Pinpoint the cell where the given text exists, returning its (X, Y) midpoint coordinate. 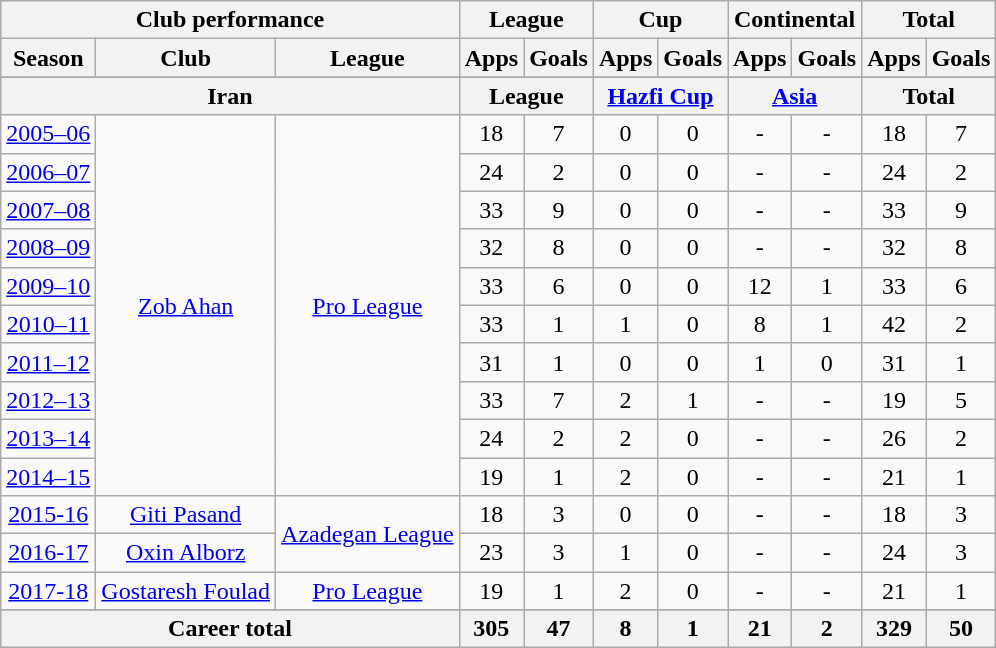
Gostaresh Foulad (186, 591)
2016-17 (48, 553)
Hazfi Cup (660, 96)
Cup (660, 20)
47 (559, 629)
2010–11 (48, 324)
5 (961, 400)
Career total (230, 629)
Season (48, 58)
2015-16 (48, 515)
2017-18 (48, 591)
23 (491, 553)
2013–14 (48, 438)
2008–09 (48, 248)
2012–13 (48, 400)
305 (491, 629)
Giti Pasand (186, 515)
Azadegan League (368, 534)
50 (961, 629)
2009–10 (48, 286)
12 (760, 286)
Zob Ahan (186, 306)
2014–15 (48, 477)
2011–12 (48, 362)
26 (894, 438)
Club performance (230, 20)
42 (894, 324)
Iran (230, 96)
Club (186, 58)
Continental (795, 20)
2006–07 (48, 172)
Oxin Alborz (186, 553)
2007–08 (48, 210)
329 (894, 629)
Asia (795, 96)
2005–06 (48, 134)
